Find where the given text appears and provide that cell's center as (X, Y) coordinate. 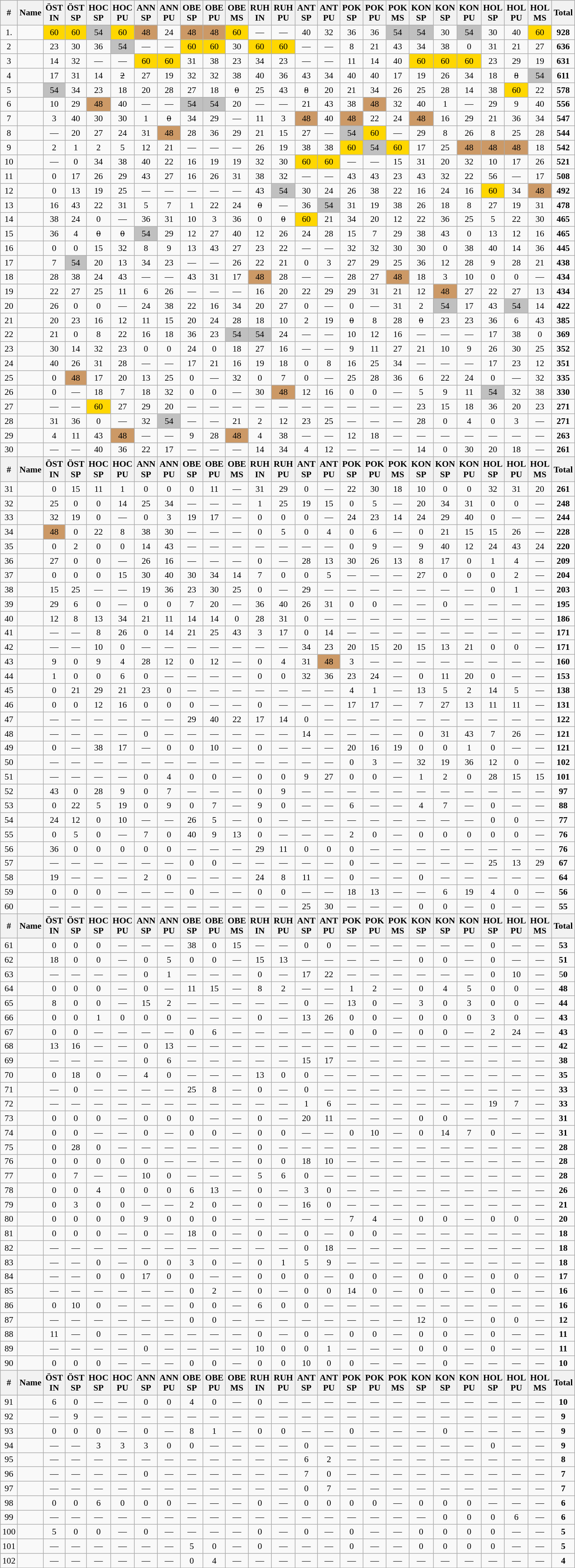
78 (9, 1191)
89 (9, 1349)
95 (9, 1460)
122 (563, 719)
544 (563, 133)
61 (9, 946)
209 (563, 561)
80 (9, 1219)
74 (9, 1133)
82 (9, 1248)
330 (563, 392)
39 (9, 604)
58 (9, 878)
81 (9, 1234)
63 (9, 974)
352 (563, 349)
62 (9, 960)
68 (9, 1046)
99 (9, 1517)
1. (9, 32)
138 (563, 691)
928 (563, 32)
195 (563, 604)
75 (9, 1147)
46 (9, 705)
228 (563, 532)
542 (563, 148)
556 (563, 104)
49 (9, 748)
186 (563, 619)
65 (9, 1003)
86 (9, 1306)
263 (563, 436)
57 (9, 863)
66 (9, 1018)
492 (563, 191)
47 (9, 719)
70 (9, 1075)
HOL MS (540, 926)
153 (563, 676)
438 (563, 263)
52 (9, 791)
203 (563, 590)
72 (9, 1104)
92 (9, 1417)
87 (9, 1320)
445 (563, 249)
83 (9, 1262)
636 (563, 47)
131 (563, 705)
220 (563, 547)
248 (563, 504)
71 (9, 1090)
335 (563, 378)
59 (9, 892)
385 (563, 320)
41 (9, 633)
69 (9, 1061)
478 (563, 205)
98 (9, 1503)
611 (563, 76)
85 (9, 1291)
37 (9, 575)
90 (9, 1363)
160 (563, 662)
91 (9, 1402)
508 (563, 177)
578 (563, 90)
96 (9, 1474)
547 (563, 119)
422 (563, 306)
100 (9, 1532)
351 (563, 364)
631 (563, 61)
369 (563, 335)
204 (563, 575)
94 (9, 1446)
521 (563, 162)
93 (9, 1431)
45 (9, 691)
84 (9, 1277)
244 (563, 518)
73 (9, 1119)
79 (9, 1205)
